Extract the [X, Y] coordinate from the center of the cell holding the provided text.  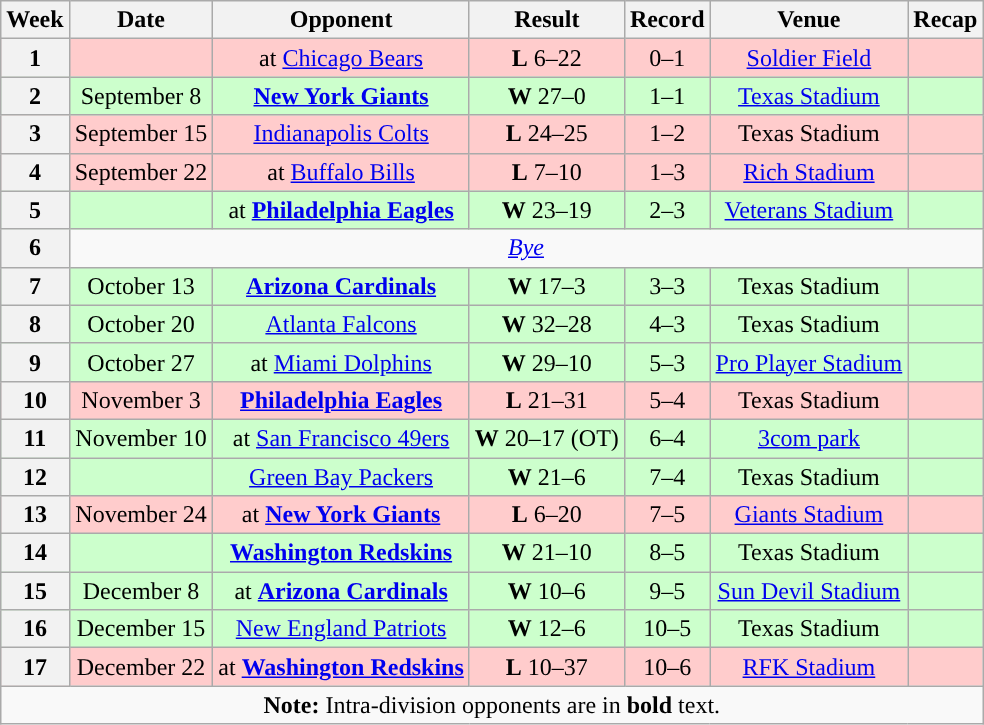
Rich Stadium [809, 172]
7 [35, 286]
W 10–6 [546, 591]
New York Giants [341, 96]
5 [35, 210]
Washington Redskins [341, 553]
W 29–10 [546, 362]
W 17–3 [546, 286]
L 21–31 [546, 400]
W 21–6 [546, 477]
December 8 [141, 591]
L 7–10 [546, 172]
October 20 [141, 324]
Note: Intra-division opponents are in bold text. [492, 705]
1–2 [667, 134]
13 [35, 515]
September 15 [141, 134]
3com park [809, 438]
14 [35, 553]
at New York Giants [341, 515]
9–5 [667, 591]
10–6 [667, 667]
at Washington Redskins [341, 667]
2–3 [667, 210]
Giants Stadium [809, 515]
5–4 [667, 400]
Week [35, 20]
W 27–0 [546, 96]
L 6–22 [546, 58]
at Chicago Bears [341, 58]
15 [35, 591]
4–3 [667, 324]
November 10 [141, 438]
L 24–25 [546, 134]
November 24 [141, 515]
11 [35, 438]
Arizona Cardinals [341, 286]
at Arizona Cardinals [341, 591]
10–5 [667, 629]
5–3 [667, 362]
Venue [809, 20]
1 [35, 58]
Veterans Stadium [809, 210]
W 23–19 [546, 210]
November 3 [141, 400]
at Miami Dolphins [341, 362]
7–5 [667, 515]
Result [546, 20]
0–1 [667, 58]
W 12–6 [546, 629]
9 [35, 362]
December 22 [141, 667]
8–5 [667, 553]
RFK Stadium [809, 667]
W 32–28 [546, 324]
September 8 [141, 96]
6 [35, 248]
Record [667, 20]
December 15 [141, 629]
September 22 [141, 172]
1–3 [667, 172]
4 [35, 172]
12 [35, 477]
Indianapolis Colts [341, 134]
Green Bay Packers [341, 477]
October 27 [141, 362]
Date [141, 20]
16 [35, 629]
3–3 [667, 286]
New England Patriots [341, 629]
2 [35, 96]
Atlanta Falcons [341, 324]
Sun Devil Stadium [809, 591]
W 20–17 (OT) [546, 438]
L 10–37 [546, 667]
Bye [526, 248]
at San Francisco 49ers [341, 438]
at Buffalo Bills [341, 172]
Soldier Field [809, 58]
17 [35, 667]
Opponent [341, 20]
6–4 [667, 438]
3 [35, 134]
7–4 [667, 477]
Pro Player Stadium [809, 362]
W 21–10 [546, 553]
1–1 [667, 96]
10 [35, 400]
8 [35, 324]
Recap [946, 20]
L 6–20 [546, 515]
at Philadelphia Eagles [341, 210]
October 13 [141, 286]
Philadelphia Eagles [341, 400]
